Search for the cell housing the specified text and yield its (x, y) center coordinate. 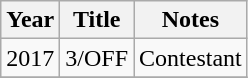
Contestant (191, 58)
2017 (30, 58)
Year (30, 20)
Title (97, 20)
Notes (191, 20)
3/OFF (97, 58)
